Determine the (x, y) coordinate at the center of the cell enclosing the given text.  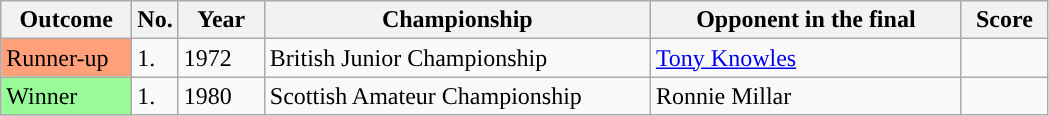
Opponent in the final (806, 20)
Ronnie Millar (806, 96)
No. (155, 20)
British Junior Championship (457, 58)
1972 (221, 58)
Scottish Amateur Championship (457, 96)
Winner (66, 96)
Tony Knowles (806, 58)
Outcome (66, 20)
1980 (221, 96)
Year (221, 20)
Runner-up (66, 58)
Score (1004, 20)
Championship (457, 20)
